Return (X, Y) of the center of cell containing provided text 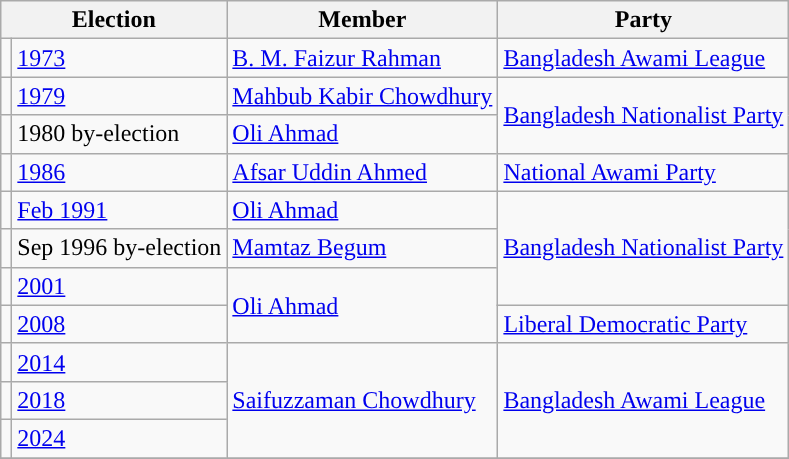
Member (362, 20)
Feb 1991 (120, 210)
B. M. Faizur Rahman (362, 58)
1979 (120, 96)
1973 (120, 58)
2001 (120, 286)
Mahbub Kabir Chowdhury (362, 96)
2018 (120, 400)
2008 (120, 324)
Liberal Democratic Party (644, 324)
Election (114, 20)
Party (644, 20)
2014 (120, 362)
National Awami Party (644, 172)
1986 (120, 172)
Saifuzzaman Chowdhury (362, 400)
1980 by-election (120, 134)
Mamtaz Begum (362, 248)
Afsar Uddin Ahmed (362, 172)
Sep 1996 by-election (120, 248)
2024 (120, 438)
